Extract the [X, Y] coordinate from the center of the cell holding the provided text.  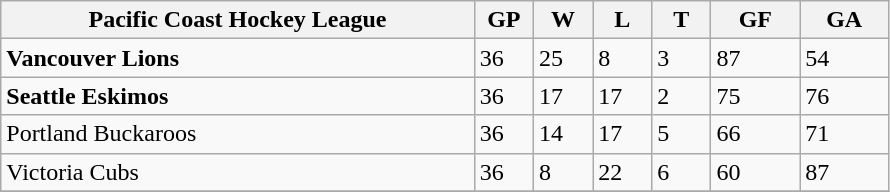
Portland Buckaroos [238, 134]
14 [562, 134]
Victoria Cubs [238, 172]
3 [682, 58]
71 [844, 134]
W [562, 20]
2 [682, 96]
22 [622, 172]
Pacific Coast Hockey League [238, 20]
75 [756, 96]
76 [844, 96]
54 [844, 58]
5 [682, 134]
GF [756, 20]
Seattle Eskimos [238, 96]
GP [504, 20]
25 [562, 58]
6 [682, 172]
T [682, 20]
66 [756, 134]
L [622, 20]
GA [844, 20]
60 [756, 172]
Vancouver Lions [238, 58]
